Return the (X, Y) coordinate for the center point of the cell that contains the specified text.  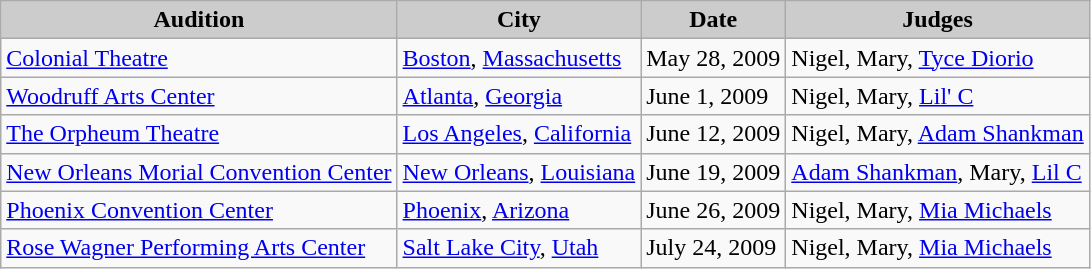
Rose Wagner Performing Arts Center (199, 248)
Audition (199, 20)
June 19, 2009 (714, 172)
Judges (938, 20)
Date (714, 20)
City (519, 20)
Boston, Massachusetts (519, 58)
Phoenix, Arizona (519, 210)
New Orleans Morial Convention Center (199, 172)
Atlanta, Georgia (519, 96)
Salt Lake City, Utah (519, 248)
The Orpheum Theatre (199, 134)
New Orleans, Louisiana (519, 172)
Phoenix Convention Center (199, 210)
June 12, 2009 (714, 134)
Nigel, Mary, Tyce Diorio (938, 58)
Adam Shankman, Mary, Lil C (938, 172)
June 26, 2009 (714, 210)
July 24, 2009 (714, 248)
Colonial Theatre (199, 58)
Nigel, Mary, Adam Shankman (938, 134)
Nigel, Mary, Lil' C (938, 96)
Woodruff Arts Center (199, 96)
May 28, 2009 (714, 58)
June 1, 2009 (714, 96)
Los Angeles, California (519, 134)
